Pinpoint the cell where the given text exists, returning its [x, y] midpoint coordinate. 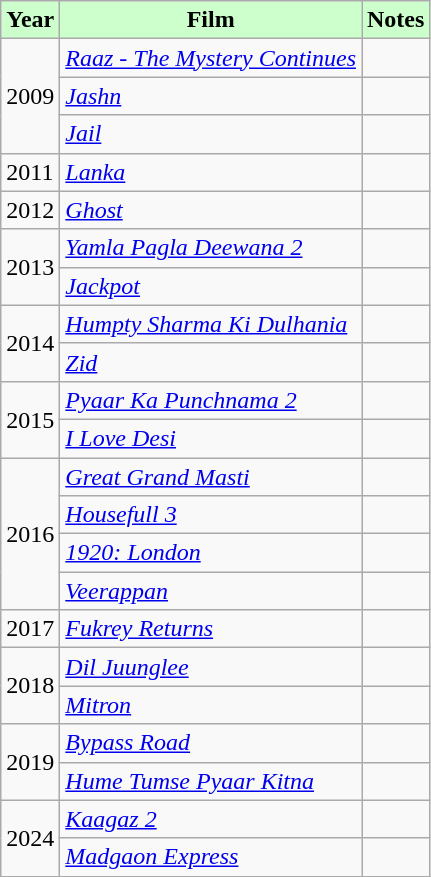
Jail [211, 134]
Bypass Road [211, 743]
2018 [30, 686]
1920: London [211, 553]
Humpty Sharma Ki Dulhania [211, 324]
2024 [30, 838]
Housefull 3 [211, 515]
Jackpot [211, 286]
Kaagaz 2 [211, 819]
2017 [30, 629]
Yamla Pagla Deewana 2 [211, 248]
Fukrey Returns [211, 629]
Zid [211, 362]
2013 [30, 267]
2009 [30, 96]
Mitron [211, 705]
Notes [396, 20]
2019 [30, 762]
2011 [30, 172]
2012 [30, 210]
Pyaar Ka Punchnama 2 [211, 400]
Ghost [211, 210]
2015 [30, 419]
Raaz - The Mystery Continues [211, 58]
I Love Desi [211, 438]
Veerappan [211, 591]
Year [30, 20]
2014 [30, 343]
Hume Tumse Pyaar Kitna [211, 781]
Great Grand Masti [211, 477]
2016 [30, 534]
Dil Juunglee [211, 667]
Jashn [211, 96]
Lanka [211, 172]
Film [211, 20]
Madgaon Express [211, 857]
